Provide the [X, Y] coordinate of the cell's center where the given text is located.  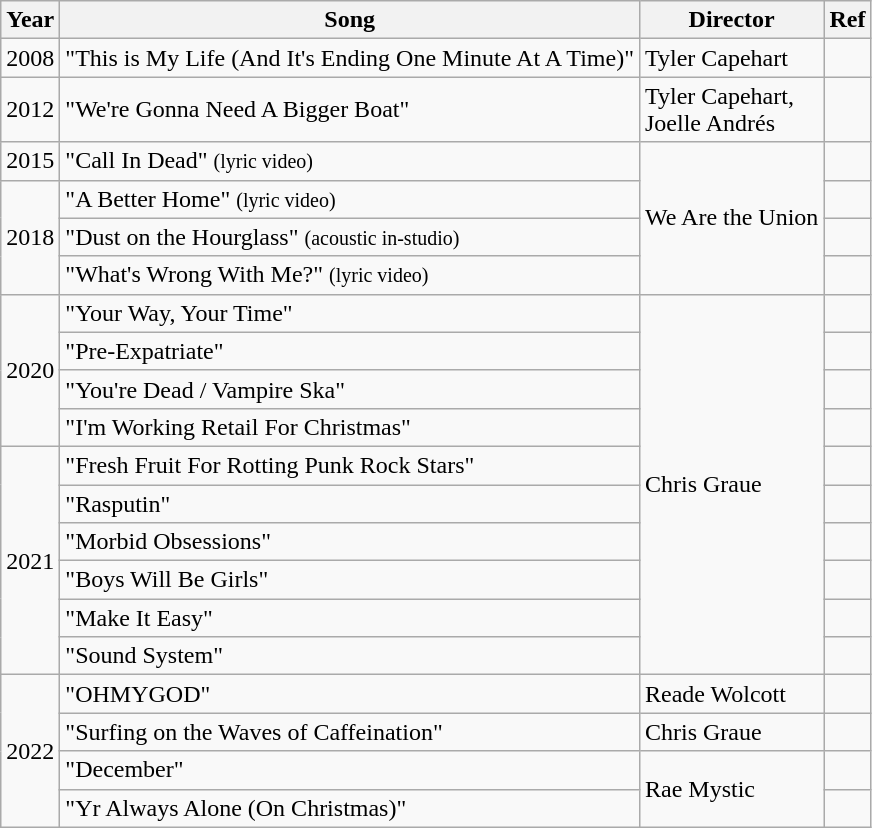
"This is My Life (And It's Ending One Minute At A Time)" [350, 58]
2021 [30, 560]
"Rasputin" [350, 503]
"December" [350, 770]
Tyler Capehart,Joelle Andrés [731, 110]
"Fresh Fruit For Rotting Punk Rock Stars" [350, 465]
Song [350, 20]
2008 [30, 58]
Year [30, 20]
"We're Gonna Need A Bigger Boat" [350, 110]
"What's Wrong With Me?" (lyric video) [350, 275]
"A Better Home" (lyric video) [350, 199]
Director [731, 20]
"Surfing on the Waves of Caffeination" [350, 732]
"Make It Easy" [350, 618]
"Yr Always Alone (On Christmas)" [350, 808]
"Boys Will Be Girls" [350, 580]
"You're Dead / Vampire Ska" [350, 389]
2020 [30, 370]
2022 [30, 751]
Rae Mystic [731, 789]
2018 [30, 237]
"Pre-Expatriate" [350, 351]
We Are the Union [731, 218]
"I'm Working Retail For Christmas" [350, 427]
"Morbid Obsessions" [350, 542]
Ref [848, 20]
"Call In Dead" (lyric video) [350, 161]
Reade Wolcott [731, 694]
"Your Way, Your Time" [350, 313]
Tyler Capehart [731, 58]
"Sound System" [350, 656]
2012 [30, 110]
"Dust on the Hourglass" (acoustic in-studio) [350, 237]
2015 [30, 161]
"OHMYGOD" [350, 694]
